Determine the (x, y) coordinate at the center of the cell enclosing the given text.  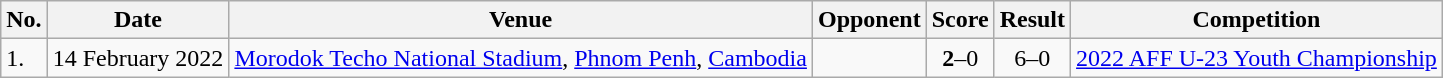
1. (24, 58)
Result (1032, 20)
Opponent (869, 20)
14 February 2022 (138, 58)
Score (960, 20)
Venue (521, 20)
2022 AFF U-23 Youth Championship (1257, 58)
Competition (1257, 20)
No. (24, 20)
Morodok Techo National Stadium, Phnom Penh, Cambodia (521, 58)
6–0 (1032, 58)
2–0 (960, 58)
Date (138, 20)
